Pinpoint the cell where the given text exists, returning its [x, y] midpoint coordinate. 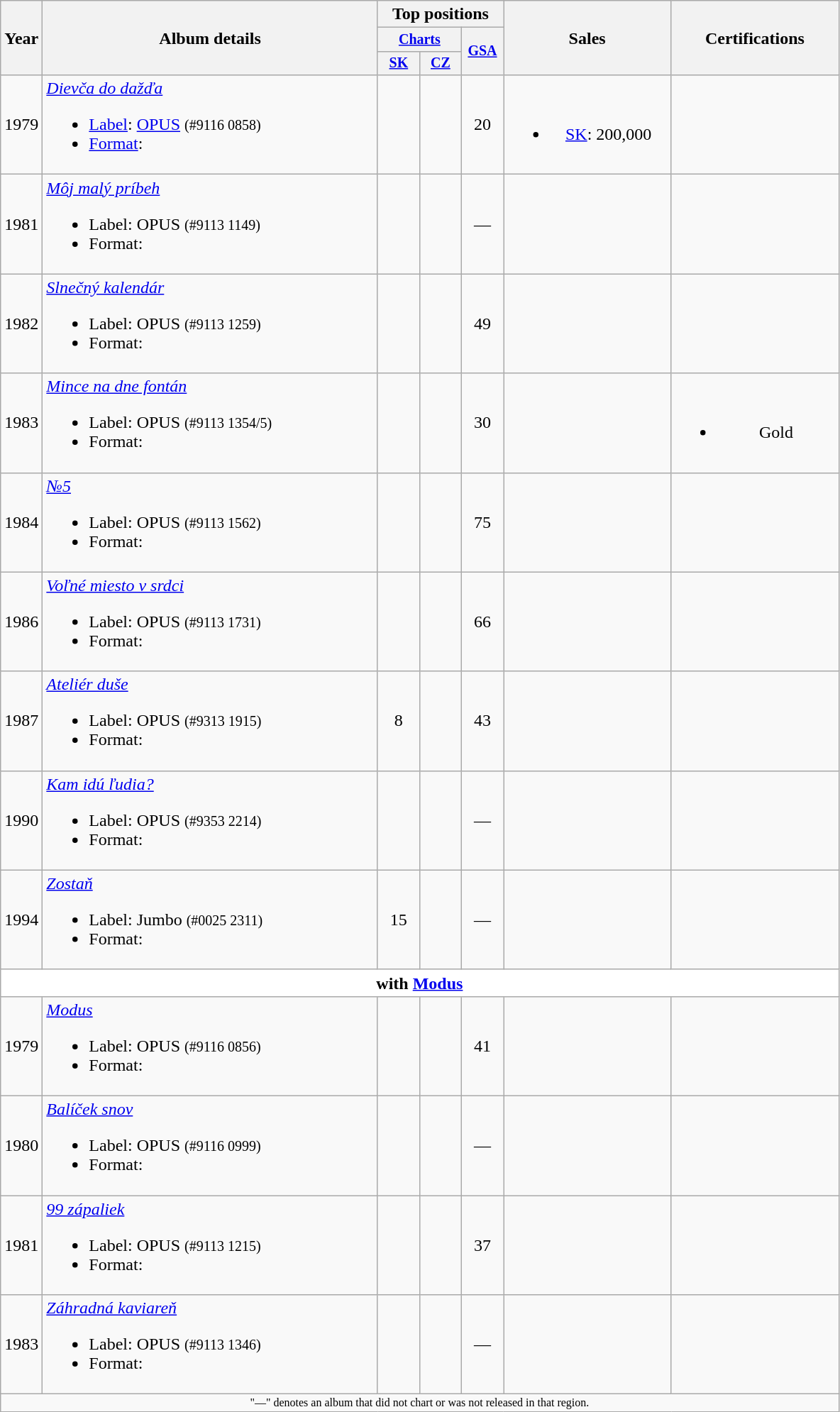
№5Label: OPUS (#9113 1562)Format: [210, 522]
Year [21, 38]
1987 [21, 721]
8 [399, 721]
66 [482, 622]
SK: 200,000 [587, 125]
Mince na dne fontánLabel: OPUS (#9113 1354/5)Format: [210, 423]
20 [482, 125]
37 [482, 1245]
41 [482, 1046]
Ateliér dušeLabel: OPUS (#9313 1915)Format: [210, 721]
1984 [21, 522]
1982 [21, 324]
75 [482, 522]
SK [399, 62]
99 zápaliekLabel: OPUS (#9113 1215)Format: [210, 1245]
Slnečný kalendárLabel: OPUS (#9113 1259)Format: [210, 324]
Balíček snovLabel: OPUS (#9116 0999)Format: [210, 1145]
ZostaňLabel: Jumbo (#0025 2311)Format: [210, 920]
GSA [482, 51]
1994 [21, 920]
1980 [21, 1145]
Album details [210, 38]
"—" denotes an album that did not chart or was not released in that region. [420, 1403]
Dievča do dažďaLabel: OPUS (#9116 0858)Format: [210, 125]
43 [482, 721]
ModusLabel: OPUS (#9116 0856)Format: [210, 1046]
Záhradná kaviareňLabel: OPUS (#9113 1346)Format: [210, 1345]
15 [399, 920]
Gold [755, 423]
CZ [440, 62]
30 [482, 423]
Charts [419, 40]
Sales [587, 38]
1990 [21, 820]
with Modus [420, 983]
Certifications [755, 38]
Voľné miesto v srdciLabel: OPUS (#9113 1731)Format: [210, 622]
49 [482, 324]
1986 [21, 622]
Kam idú ľudia?Label: OPUS (#9353 2214)Format: [210, 820]
Top positions [440, 14]
Môj malý príbehLabel: OPUS (#9113 1149)Format: [210, 224]
